Return the (X, Y) coordinate for the center point of the cell that contains the specified text.  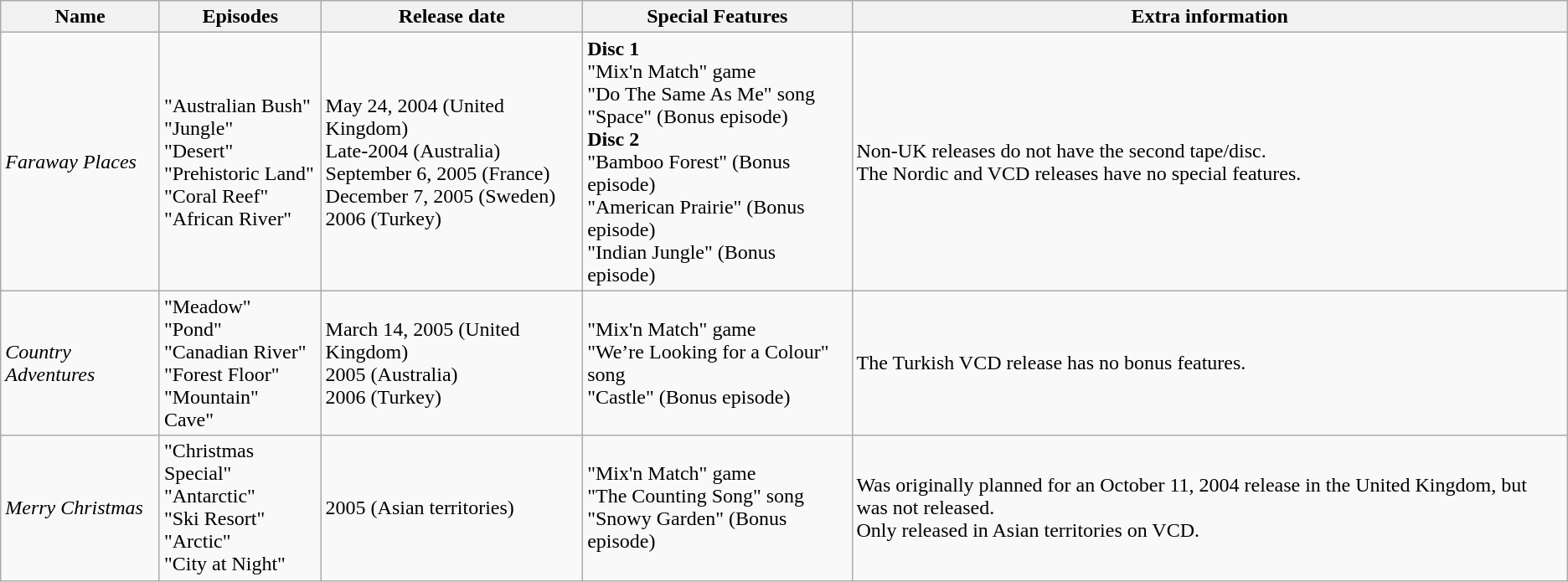
Country Adventures (80, 363)
"Christmas Special""Antarctic""Ski Resort""Arctic""City at Night" (240, 507)
"Australian Bush""Jungle""Desert""Prehistoric Land""Coral Reef""African River" (240, 162)
The Turkish VCD release has no bonus features. (1210, 363)
Merry Christmas (80, 507)
March 14, 2005 (United Kingdom)2005 (Australia)2006 (Turkey) (452, 363)
Name (80, 17)
2005 (Asian territories) (452, 507)
May 24, 2004 (United Kingdom)Late-2004 (Australia)September 6, 2005 (France)December 7, 2005 (Sweden)2006 (Turkey) (452, 162)
Release date (452, 17)
"Mix'n Match" game"We’re Looking for a Colour" song"Castle" (Bonus episode) (717, 363)
Special Features (717, 17)
Non-UK releases do not have the second tape/disc.The Nordic and VCD releases have no special features. (1210, 162)
Was originally planned for an October 11, 2004 release in the United Kingdom, but was not released.Only released in Asian territories on VCD. (1210, 507)
Faraway Places (80, 162)
Extra information (1210, 17)
Episodes (240, 17)
"Meadow""Pond""Canadian River""Forest Floor""Mountain"Cave" (240, 363)
"Mix'n Match" game"The Counting Song" song"Snowy Garden" (Bonus episode) (717, 507)
